From the cell containing the given text, extract its center point as [X, Y] coordinate. 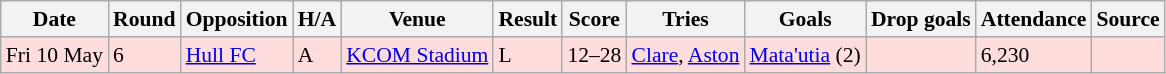
6 [144, 55]
Opposition [237, 19]
Source [1128, 19]
KCOM Stadium [417, 55]
Attendance [1034, 19]
6,230 [1034, 55]
Venue [417, 19]
Clare, Aston [685, 55]
H/A [318, 19]
L [528, 55]
Fri 10 May [54, 55]
Score [594, 19]
Drop goals [921, 19]
Date [54, 19]
Hull FC [237, 55]
Mata'utia (2) [806, 55]
Round [144, 19]
Tries [685, 19]
Goals [806, 19]
Result [528, 19]
A [318, 55]
12–28 [594, 55]
